For the text-containing cell, return its midpoint in (X, Y) coordinate format. 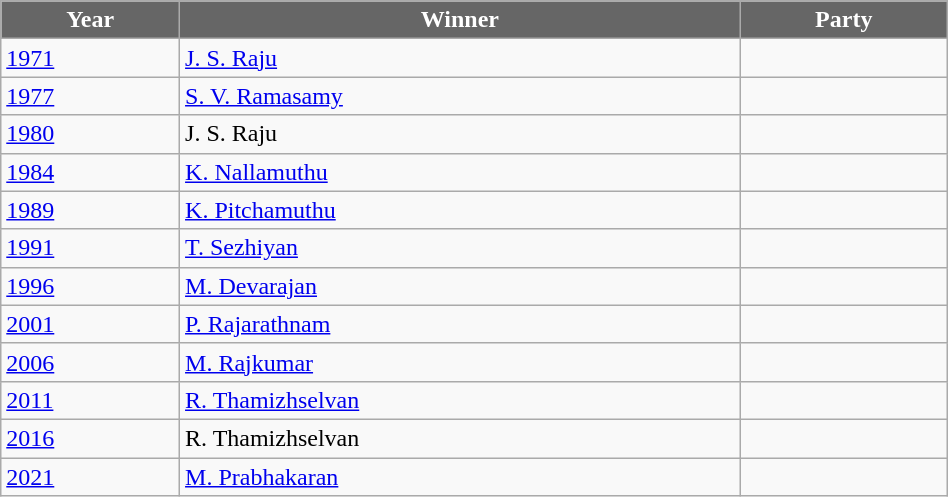
P. Rajarathnam (460, 324)
1996 (90, 286)
M. Devarajan (460, 286)
1991 (90, 248)
S. V. Ramasamy (460, 96)
K. Nallamuthu (460, 172)
K. Pitchamuthu (460, 210)
1977 (90, 96)
Winner (460, 20)
2006 (90, 362)
1971 (90, 58)
2011 (90, 400)
M. Prabhakaran (460, 477)
Party (844, 20)
1984 (90, 172)
2021 (90, 477)
M. Rajkumar (460, 362)
2001 (90, 324)
1980 (90, 134)
2016 (90, 438)
Year (90, 20)
1989 (90, 210)
T. Sezhiyan (460, 248)
